Capture the cell that displays the provided text and extract its (X, Y) central coordinate. 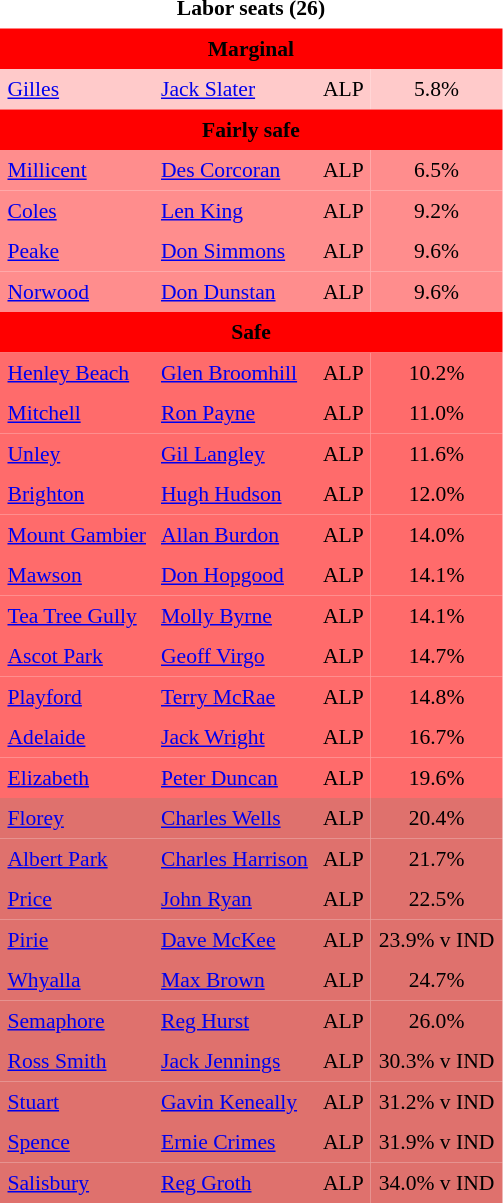
16.7% (436, 737)
Brighton (76, 494)
Unley (76, 453)
Elizabeth (76, 777)
Des Corcoran (234, 170)
Mount Gambier (76, 534)
34.0% v IND (436, 1182)
9.2% (436, 210)
31.2% v IND (436, 1101)
19.6% (436, 777)
Don Hopgood (234, 575)
Don Simmons (234, 251)
Ernie Crimes (234, 1142)
Price (76, 899)
Safe (251, 332)
Playford (76, 696)
21.7% (436, 858)
Dave McKee (234, 939)
Semaphore (76, 1020)
Gavin Keneally (234, 1101)
Molly Byrne (234, 615)
Geoff Virgo (234, 656)
14.0% (436, 534)
Reg Groth (234, 1182)
11.6% (436, 453)
Henley Beach (76, 372)
Albert Park (76, 858)
Hugh Hudson (234, 494)
Florey (76, 818)
Fairly safe (251, 129)
Pirie (76, 939)
22.5% (436, 899)
10.2% (436, 372)
Spence (76, 1142)
Terry McRae (234, 696)
14.7% (436, 656)
Len King (234, 210)
26.0% (436, 1020)
12.0% (436, 494)
Gilles (76, 89)
Allan Burdon (234, 534)
Stuart (76, 1101)
30.3% v IND (436, 1061)
Millicent (76, 170)
Glen Broomhill (234, 372)
Ron Payne (234, 413)
Jack Wright (234, 737)
Norwood (76, 291)
Reg Hurst (234, 1020)
Mawson (76, 575)
Charles Wells (234, 818)
Ross Smith (76, 1061)
Jack Slater (234, 89)
Jack Jennings (234, 1061)
Coles (76, 210)
Ascot Park (76, 656)
Marginal (251, 48)
24.7% (436, 980)
20.4% (436, 818)
23.9% v IND (436, 939)
Mitchell (76, 413)
Peter Duncan (234, 777)
Charles Harrison (234, 858)
Gil Langley (234, 453)
John Ryan (234, 899)
Adelaide (76, 737)
5.8% (436, 89)
11.0% (436, 413)
Peake (76, 251)
Whyalla (76, 980)
Max Brown (234, 980)
Salisbury (76, 1182)
6.5% (436, 170)
31.9% v IND (436, 1142)
14.8% (436, 696)
Don Dunstan (234, 291)
Tea Tree Gully (76, 615)
